Provide the [X, Y] coordinate of the cell's center where the given text is located.  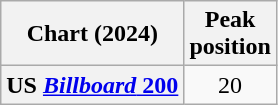
US Billboard 200 [92, 85]
Chart (2024) [92, 34]
Peakposition [230, 34]
20 [230, 85]
